Determine the (x, y) coordinate at the center of the cell enclosing the given text.  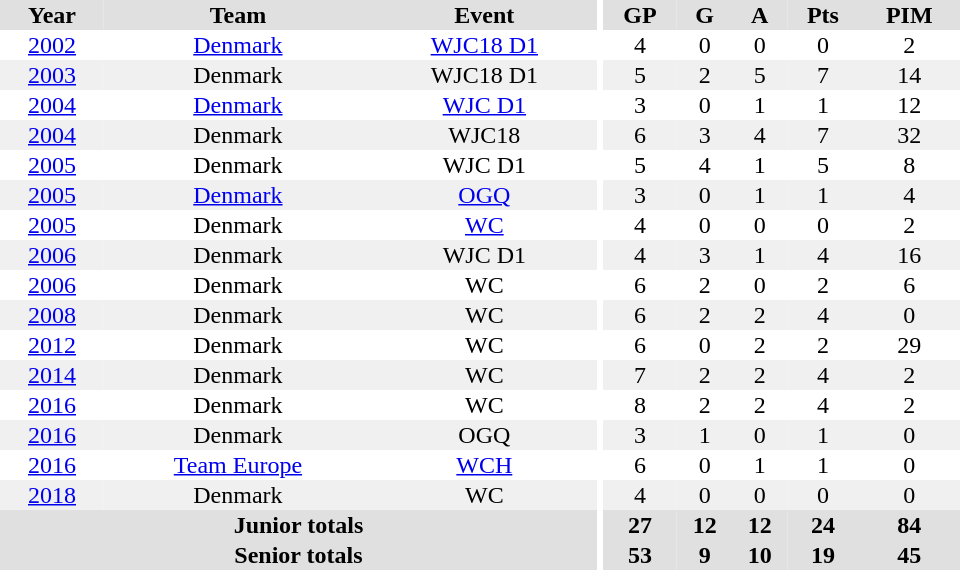
16 (910, 255)
10 (760, 555)
2003 (52, 75)
Team Europe (238, 465)
19 (822, 555)
Senior totals (298, 555)
2014 (52, 375)
PIM (910, 15)
Junior totals (298, 525)
G (704, 15)
45 (910, 555)
A (760, 15)
27 (640, 525)
Pts (822, 15)
2008 (52, 315)
GP (640, 15)
14 (910, 75)
WJC18 (484, 135)
Year (52, 15)
2018 (52, 495)
84 (910, 525)
2002 (52, 45)
2012 (52, 345)
29 (910, 345)
Team (238, 15)
9 (704, 555)
32 (910, 135)
24 (822, 525)
Event (484, 15)
53 (640, 555)
WCH (484, 465)
